Output the [x, y] coordinate of the center of the cell containing the given text.  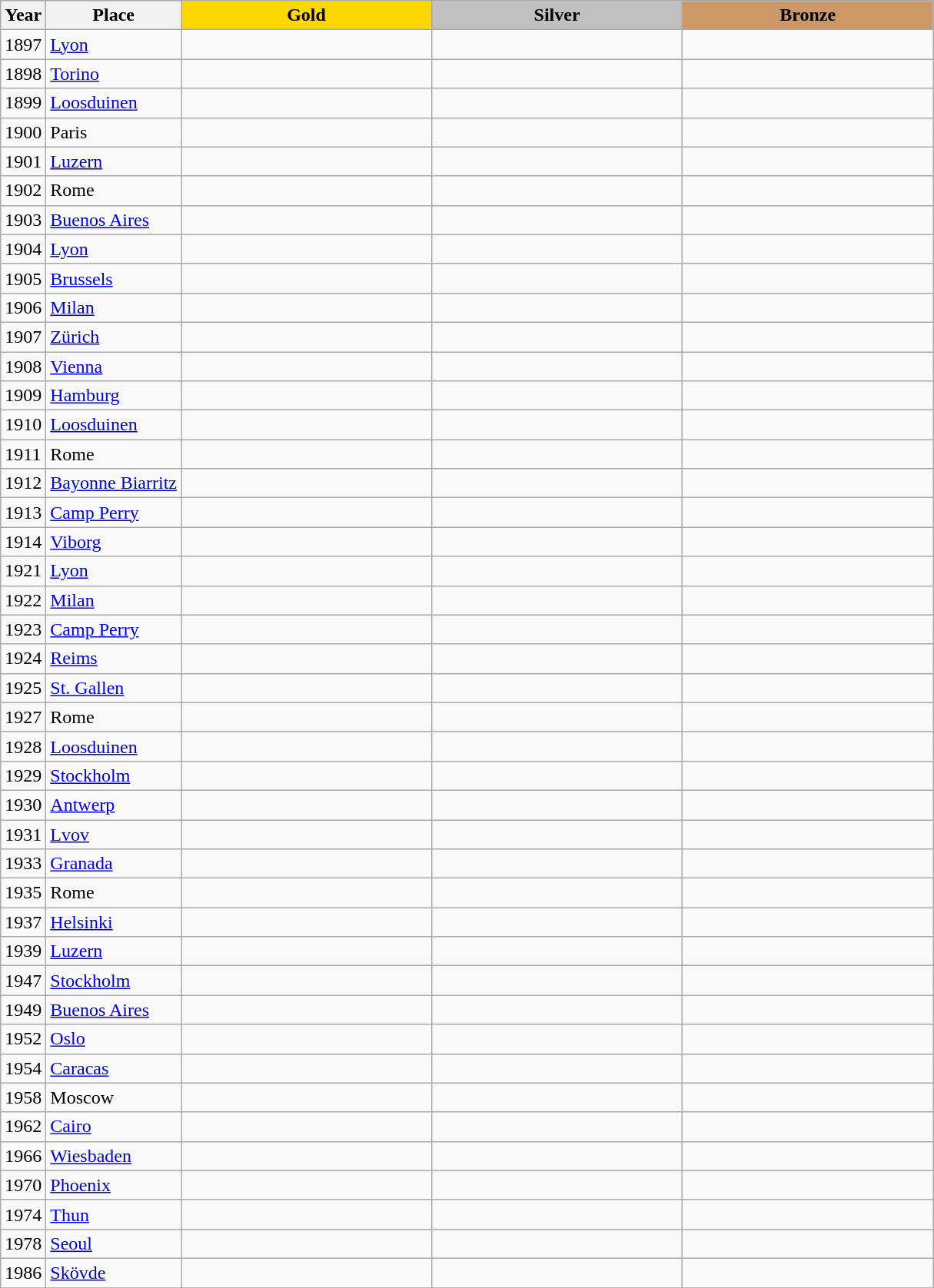
1908 [23, 367]
1902 [23, 191]
Caracas [114, 1068]
1962 [23, 1127]
Antwerp [114, 805]
1927 [23, 717]
1925 [23, 688]
1928 [23, 746]
1933 [23, 864]
1899 [23, 103]
1952 [23, 1039]
1947 [23, 981]
1921 [23, 571]
Reims [114, 659]
Cairo [114, 1127]
Brussels [114, 278]
Granada [114, 864]
Bronze [808, 15]
1905 [23, 278]
1974 [23, 1214]
1929 [23, 775]
1910 [23, 425]
Moscow [114, 1097]
1970 [23, 1185]
1901 [23, 161]
1986 [23, 1273]
1935 [23, 893]
Year [23, 15]
1958 [23, 1097]
1949 [23, 1010]
Viborg [114, 542]
1924 [23, 659]
1923 [23, 629]
1904 [23, 249]
Gold [307, 15]
Phoenix [114, 1185]
Zürich [114, 337]
1897 [23, 45]
Hamburg [114, 396]
1922 [23, 600]
1939 [23, 951]
1954 [23, 1068]
Helsinki [114, 922]
1931 [23, 834]
Oslo [114, 1039]
1898 [23, 74]
1930 [23, 805]
Place [114, 15]
Wiesbaden [114, 1156]
Silver [557, 15]
1978 [23, 1243]
Bayonne Biarritz [114, 483]
Skövde [114, 1273]
Lvov [114, 834]
1911 [23, 454]
Thun [114, 1214]
1903 [23, 220]
Torino [114, 74]
1912 [23, 483]
1909 [23, 396]
St. Gallen [114, 688]
Seoul [114, 1243]
1913 [23, 513]
Vienna [114, 367]
1907 [23, 337]
1906 [23, 307]
Paris [114, 132]
1937 [23, 922]
1966 [23, 1156]
1914 [23, 542]
1900 [23, 132]
